Extract the [x, y] coordinate from the center of the cell holding the provided text.  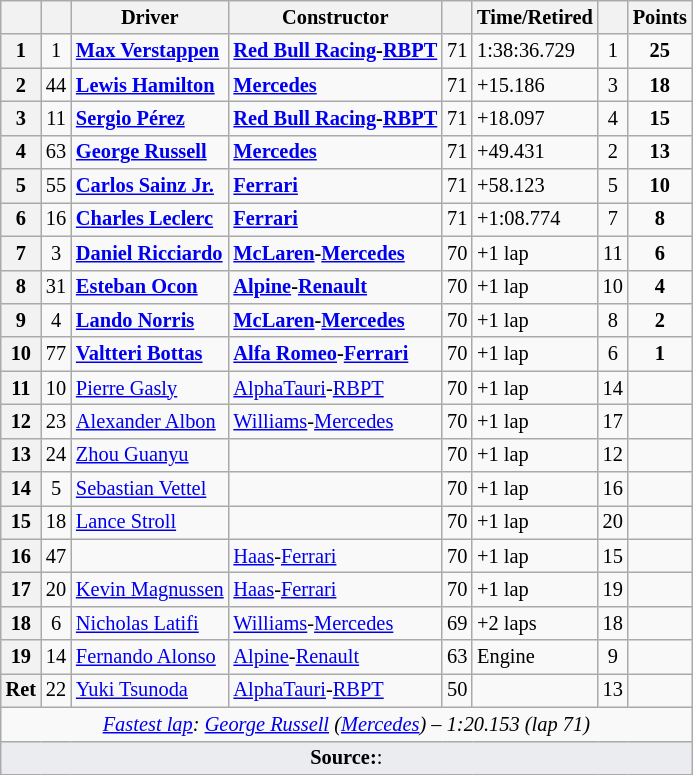
Source:: [346, 758]
Fastest lap: George Russell (Mercedes) – 1:20.153 (lap 71) [346, 724]
77 [56, 354]
+15.186 [535, 85]
Lewis Hamilton [150, 85]
Zhou Guanyu [150, 455]
50 [457, 690]
47 [56, 556]
Charles Leclerc [150, 219]
George Russell [150, 152]
55 [56, 186]
Ret [21, 690]
Valtteri Bottas [150, 354]
Pierre Gasly [150, 388]
Engine [535, 657]
+18.097 [535, 118]
22 [56, 690]
+1:08.774 [535, 219]
44 [56, 85]
Sebastian Vettel [150, 489]
Esteban Ocon [150, 287]
23 [56, 421]
Lance Stroll [150, 522]
24 [56, 455]
Lando Norris [150, 320]
Fernando Alonso [150, 657]
Nicholas Latifi [150, 623]
Alexander Albon [150, 421]
Sergio Pérez [150, 118]
Yuki Tsunoda [150, 690]
Carlos Sainz Jr. [150, 186]
31 [56, 287]
Time/Retired [535, 17]
Driver [150, 17]
Max Verstappen [150, 51]
+58.123 [535, 186]
69 [457, 623]
Alfa Romeo-Ferrari [336, 354]
+49.431 [535, 152]
Constructor [336, 17]
Points [660, 17]
Daniel Ricciardo [150, 253]
Kevin Magnussen [150, 589]
25 [660, 51]
+2 laps [535, 623]
1:38:36.729 [535, 51]
